Extract the (x, y) coordinate from the center of the cell holding the provided text.  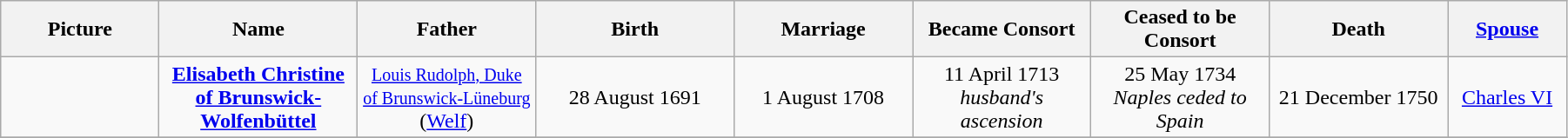
Elisabeth Christine of Brunswick-Wolfenbüttel (258, 97)
Picture (80, 30)
Louis Rudolph, Duke of Brunswick-Lüneburg (Welf) (447, 97)
1 August 1708 (823, 97)
11 April 1713husband's ascension (1002, 97)
25 May 1734Naples ceded to Spain (1180, 97)
Father (447, 30)
Birth (635, 30)
28 August 1691 (635, 97)
Name (258, 30)
21 December 1750 (1359, 97)
Marriage (823, 30)
Spouse (1507, 30)
Charles VI (1507, 97)
Became Consort (1002, 30)
Death (1359, 30)
Ceased to be Consort (1180, 30)
